Return [x, y] of the center of cell containing provided text 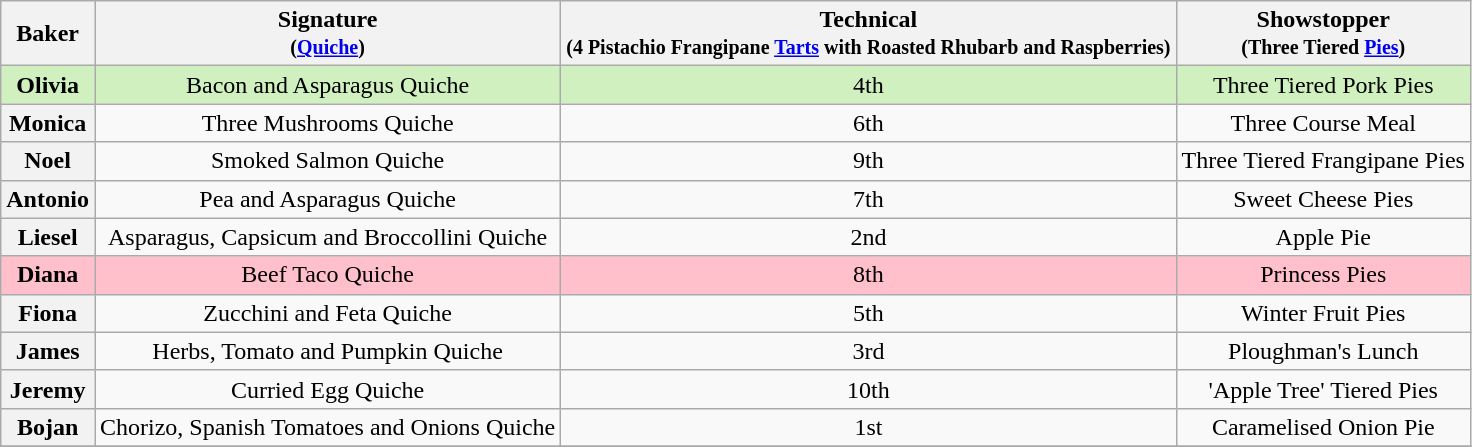
7th [868, 199]
Herbs, Tomato and Pumpkin Quiche [327, 351]
Technical(4 Pistachio Frangipane Tarts with Roasted Rhubarb and Raspberries) [868, 34]
Zucchini and Feta Quiche [327, 313]
Three Course Meal [1323, 123]
Baker [48, 34]
Smoked Salmon Quiche [327, 161]
Pea and Asparagus Quiche [327, 199]
9th [868, 161]
Jeremy [48, 389]
5th [868, 313]
Chorizo, Spanish Tomatoes and Onions Quiche [327, 427]
Olivia [48, 85]
Fiona [48, 313]
3rd [868, 351]
Antonio [48, 199]
Princess Pies [1323, 275]
'Apple Tree' Tiered Pies [1323, 389]
Apple Pie [1323, 237]
Three Tiered Pork Pies [1323, 85]
Monica [48, 123]
Three Tiered Frangipane Pies [1323, 161]
Showstopper(Three Tiered Pies) [1323, 34]
Bojan [48, 427]
2nd [868, 237]
Curried Egg Quiche [327, 389]
Asparagus, Capsicum and Broccollini Quiche [327, 237]
4th [868, 85]
Ploughman's Lunch [1323, 351]
Sweet Cheese Pies [1323, 199]
Three Mushrooms Quiche [327, 123]
Diana [48, 275]
Winter Fruit Pies [1323, 313]
Bacon and Asparagus Quiche [327, 85]
6th [868, 123]
Noel [48, 161]
Liesel [48, 237]
8th [868, 275]
10th [868, 389]
James [48, 351]
Beef Taco Quiche [327, 275]
1st [868, 427]
Caramelised Onion Pie [1323, 427]
Signature(Quiche) [327, 34]
